Determine the [x, y] coordinate at the center of the cell enclosing the given text.  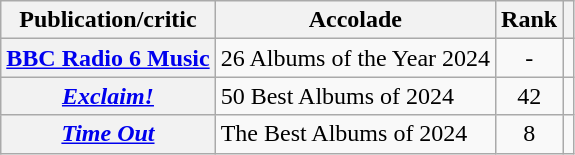
Publication/critic [108, 20]
Accolade [355, 20]
42 [530, 96]
Exclaim! [108, 96]
26 Albums of the Year 2024 [355, 58]
50 Best Albums of 2024 [355, 96]
Time Out [108, 134]
- [530, 58]
Rank [530, 20]
The Best Albums of 2024 [355, 134]
BBC Radio 6 Music [108, 58]
8 [530, 134]
